Extract the (x, y) coordinate from the center of the cell holding the provided text.  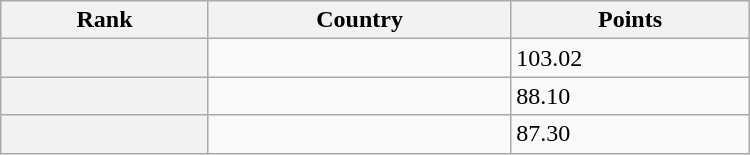
103.02 (630, 58)
88.10 (630, 96)
87.30 (630, 134)
Points (630, 20)
Country (359, 20)
Rank (105, 20)
